Capture the cell that displays the provided text and extract its [X, Y] central coordinate. 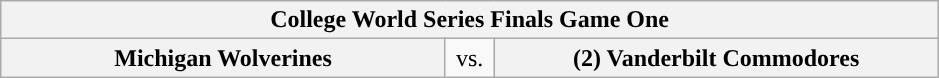
(2) Vanderbilt Commodores [716, 58]
College World Series Finals Game One [470, 20]
vs. [470, 58]
Michigan Wolverines [224, 58]
